For the text-containing cell, return its midpoint in (x, y) coordinate format. 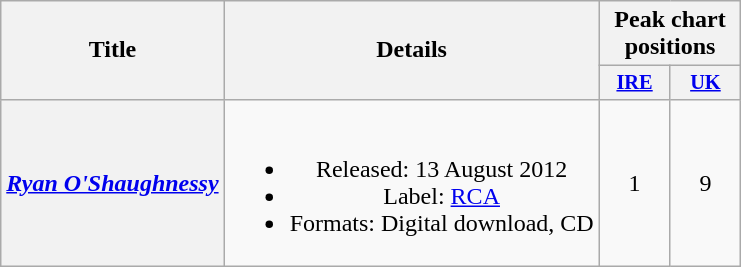
Details (412, 50)
IRE (634, 83)
Peak chart positions (670, 34)
1 (634, 182)
9 (706, 182)
Ryan O'Shaughnessy (112, 182)
Title (112, 50)
Released: 13 August 2012Label: RCAFormats: Digital download, CD (412, 182)
UK (706, 83)
